Find where the given text appears and provide that cell's center as [X, Y] coordinate. 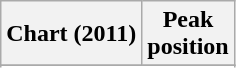
Chart (2011) [72, 34]
Peakposition [188, 34]
